Search for the cell housing the specified text and yield its (X, Y) center coordinate. 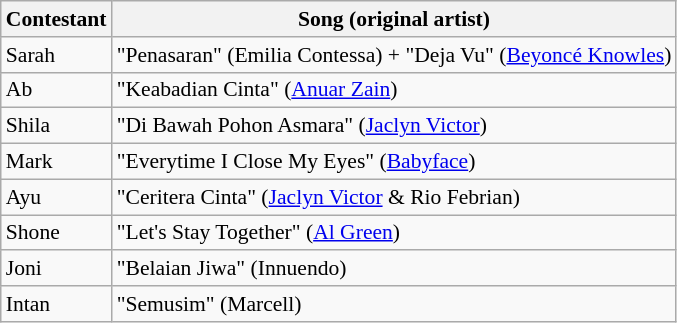
"Penasaran" (Emilia Contessa) + "Deja Vu" (Beyoncé Knowles) (394, 55)
Song (original artist) (394, 19)
"Let's Stay Together" (Al Green) (394, 233)
Sarah (56, 55)
"Di Bawah Pohon Asmara" (Jaclyn Victor) (394, 126)
"Ceritera Cinta" (Jaclyn Victor & Rio Febrian) (394, 197)
"Belaian Jiwa" (Innuendo) (394, 269)
Ayu (56, 197)
"Everytime I Close My Eyes" (Babyface) (394, 162)
"Keabadian Cinta" (Anuar Zain) (394, 90)
Contestant (56, 19)
"Semusim" (Marcell) (394, 304)
Shone (56, 233)
Mark (56, 162)
Joni (56, 269)
Ab (56, 90)
Shila (56, 126)
Intan (56, 304)
